Return [X, Y] of the center of cell containing provided text 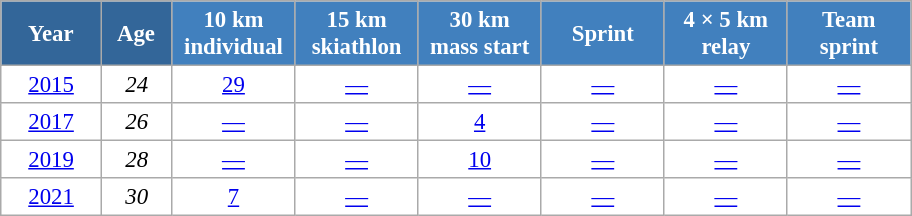
4 [480, 122]
Age [136, 34]
4 × 5 km relay [726, 34]
28 [136, 160]
24 [136, 85]
15 km skiathlon [356, 34]
2021 [52, 197]
Year [52, 34]
2015 [52, 85]
29 [234, 85]
2019 [52, 160]
Team sprint [848, 34]
30 km mass start [480, 34]
26 [136, 122]
10 [480, 160]
30 [136, 197]
10 km individual [234, 34]
Sprint [602, 34]
7 [234, 197]
2017 [52, 122]
